Pinpoint the cell where the given text exists, returning its (x, y) midpoint coordinate. 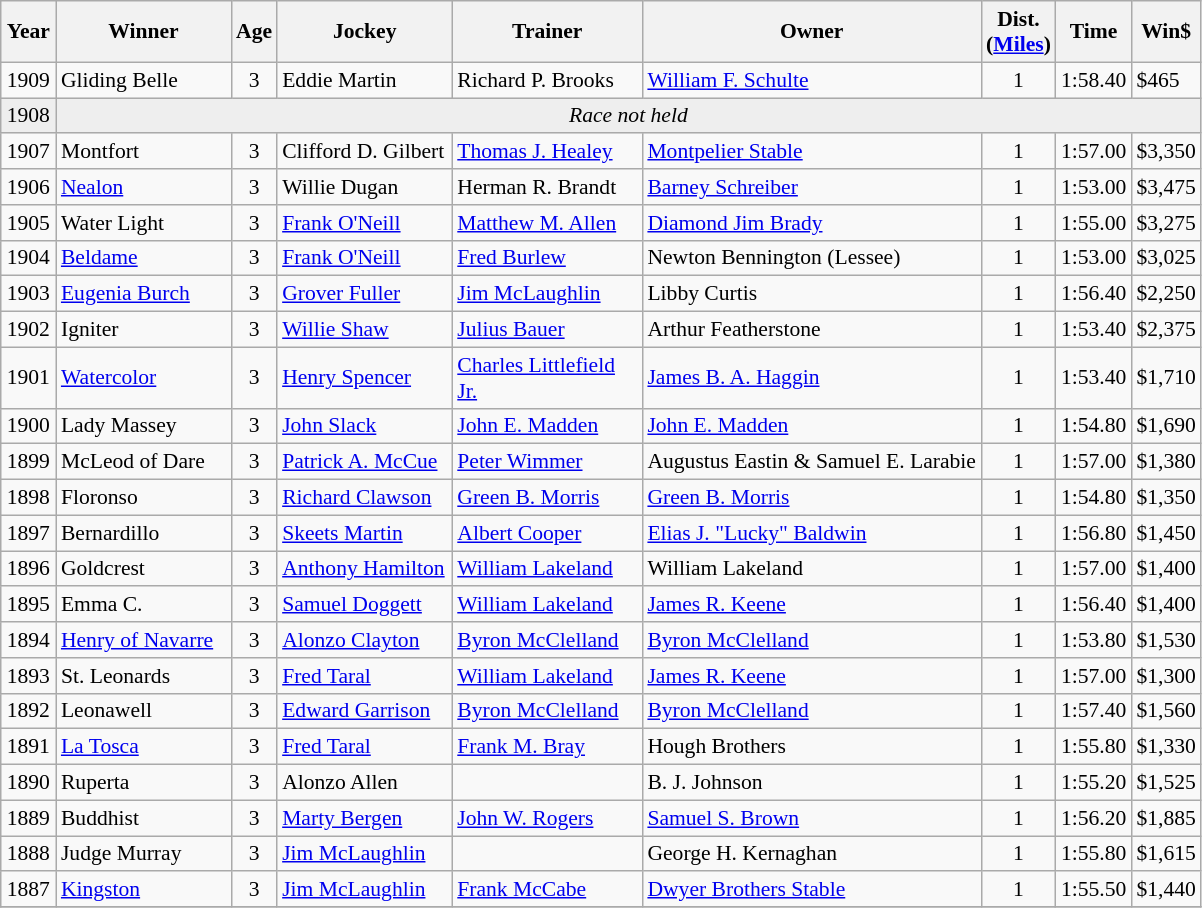
1:53.80 (1094, 640)
Ruperta (144, 783)
McLeod of Dare (144, 462)
Richard Clawson (364, 498)
Diamond Jim Brady (812, 223)
$1,380 (1166, 462)
Judge Murray (144, 854)
Montfort (144, 152)
Water Light (144, 223)
$1,560 (1166, 711)
Race not held (628, 116)
Beldame (144, 258)
$1,330 (1166, 747)
Patrick A. McCue (364, 462)
Fred Burlew (547, 258)
Owner (812, 32)
Win$ (1166, 32)
$3,350 (1166, 152)
Herman R. Brandt (547, 187)
Augustus Eastin & Samuel E. Larabie (812, 462)
1:58.40 (1094, 80)
$1,440 (1166, 890)
1893 (28, 676)
Arthur Featherstone (812, 330)
1899 (28, 462)
Anthony Hamilton (364, 569)
Henry of Navarre (144, 640)
Floronso (144, 498)
$2,250 (1166, 294)
Skeets Martin (364, 533)
John W. Rogers (547, 818)
John Slack (364, 426)
Samuel Doggett (364, 605)
1905 (28, 223)
1892 (28, 711)
1900 (28, 426)
Winner (144, 32)
Emma C. (144, 605)
Kingston (144, 890)
1901 (28, 378)
Age (254, 32)
Albert Cooper (547, 533)
Grover Fuller (364, 294)
Newton Bennington (Lessee) (812, 258)
1897 (28, 533)
Elias J. "Lucky" Baldwin (812, 533)
Trainer (547, 32)
St. Leonards (144, 676)
$1,530 (1166, 640)
Time (1094, 32)
Alonzo Clayton (364, 640)
$1,300 (1166, 676)
Samuel S. Brown (812, 818)
1906 (28, 187)
Marty Bergen (364, 818)
1:55.20 (1094, 783)
Goldcrest (144, 569)
Frank M. Bray (547, 747)
Thomas J. Healey (547, 152)
George H. Kernaghan (812, 854)
1:55.00 (1094, 223)
1909 (28, 80)
Buddhist (144, 818)
1898 (28, 498)
$2,375 (1166, 330)
1894 (28, 640)
Charles Littlefield Jr. (547, 378)
1903 (28, 294)
1:56.80 (1094, 533)
Nealon (144, 187)
Lady Massey (144, 426)
Bernardillo (144, 533)
$3,025 (1166, 258)
Alonzo Allen (364, 783)
Edward Garrison (364, 711)
Jockey (364, 32)
James B. A. Haggin (812, 378)
1:57.40 (1094, 711)
$1,710 (1166, 378)
Richard P. Brooks (547, 80)
1907 (28, 152)
1891 (28, 747)
$3,275 (1166, 223)
$1,350 (1166, 498)
$1,615 (1166, 854)
Barney Schreiber (812, 187)
1:55.50 (1094, 890)
1902 (28, 330)
$1,450 (1166, 533)
1896 (28, 569)
$1,885 (1166, 818)
$3,475 (1166, 187)
La Tosca (144, 747)
1:56.20 (1094, 818)
$1,690 (1166, 426)
1908 (28, 116)
Eugenia Burch (144, 294)
Dwyer Brothers Stable (812, 890)
1895 (28, 605)
Clifford D. Gilbert (364, 152)
B. J. Johnson (812, 783)
Willie Dugan (364, 187)
Julius Bauer (547, 330)
Gliding Belle (144, 80)
1904 (28, 258)
Frank McCabe (547, 890)
Henry Spencer (364, 378)
Leonawell (144, 711)
1890 (28, 783)
$1,525 (1166, 783)
Watercolor (144, 378)
Matthew M. Allen (547, 223)
Igniter (144, 330)
Willie Shaw (364, 330)
Year (28, 32)
$465 (1166, 80)
Eddie Martin (364, 80)
1889 (28, 818)
Hough Brothers (812, 747)
1887 (28, 890)
Peter Wimmer (547, 462)
William F. Schulte (812, 80)
Dist. (Miles) (1018, 32)
Libby Curtis (812, 294)
1888 (28, 854)
Montpelier Stable (812, 152)
